Detect which cell encompasses the target text, then output its (x, y) center coordinate. 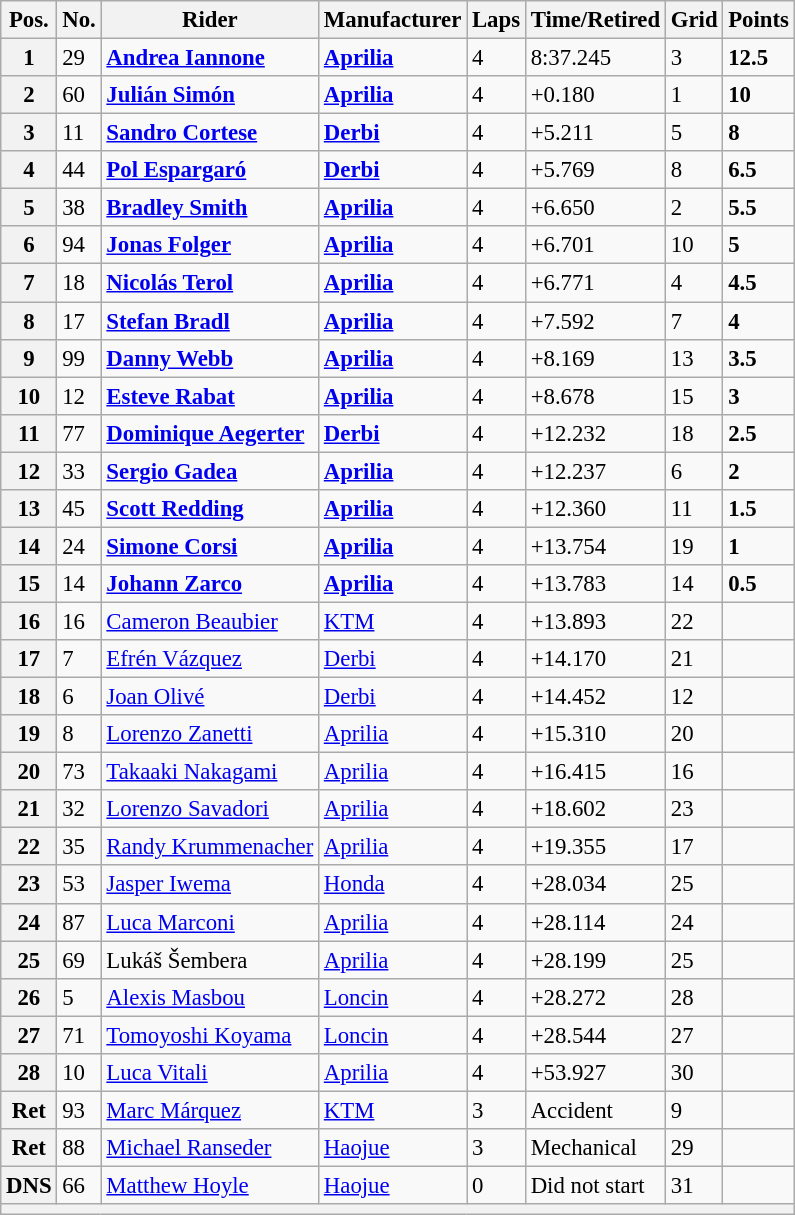
Lukáš Šembera (210, 960)
60 (79, 95)
Laps (496, 20)
+18.602 (595, 809)
Scott Redding (210, 509)
Danny Webb (210, 358)
5.5 (758, 208)
4.5 (758, 283)
Simone Corsi (210, 546)
Efrén Vázquez (210, 659)
Matthew Hoyle (210, 1185)
Esteve Rabat (210, 396)
Michael Ranseder (210, 1148)
94 (79, 245)
+5.769 (595, 170)
45 (79, 509)
Marc Márquez (210, 1110)
33 (79, 471)
0.5 (758, 584)
99 (79, 358)
Bradley Smith (210, 208)
+53.927 (595, 1073)
+28.199 (595, 960)
+12.360 (595, 509)
Alexis Masbou (210, 997)
93 (79, 1110)
No. (79, 20)
88 (79, 1148)
Time/Retired (595, 20)
35 (79, 847)
Tomoyoshi Koyama (210, 1035)
+0.180 (595, 95)
Sandro Cortese (210, 133)
Did not start (595, 1185)
2.5 (758, 433)
+5.211 (595, 133)
3.5 (758, 358)
+16.415 (595, 772)
Grid (694, 20)
+6.650 (595, 208)
66 (79, 1185)
+7.592 (595, 321)
Sergio Gadea (210, 471)
+8.678 (595, 396)
71 (79, 1035)
Jasper Iwema (210, 885)
Joan Olivé (210, 697)
+28.114 (595, 922)
Dominique Aegerter (210, 433)
+6.771 (595, 283)
Takaaki Nakagami (210, 772)
31 (694, 1185)
Andrea Iannone (210, 58)
69 (79, 960)
32 (79, 809)
Luca Vitali (210, 1073)
Manufacturer (393, 20)
+19.355 (595, 847)
Rider (210, 20)
0 (496, 1185)
6.5 (758, 170)
Points (758, 20)
+15.310 (595, 734)
Cameron Beaubier (210, 621)
Lorenzo Zanetti (210, 734)
+13.754 (595, 546)
73 (79, 772)
38 (79, 208)
Luca Marconi (210, 922)
30 (694, 1073)
Mechanical (595, 1148)
+28.272 (595, 997)
Lorenzo Savadori (210, 809)
Johann Zarco (210, 584)
+12.237 (595, 471)
+13.783 (595, 584)
Nicolás Terol (210, 283)
12.5 (758, 58)
44 (79, 170)
Honda (393, 885)
53 (79, 885)
Stefan Bradl (210, 321)
+13.893 (595, 621)
+12.232 (595, 433)
Randy Krummenacher (210, 847)
+28.034 (595, 885)
Jonas Folger (210, 245)
Accident (595, 1110)
Pos. (29, 20)
+6.701 (595, 245)
8:37.245 (595, 58)
+28.544 (595, 1035)
77 (79, 433)
+14.170 (595, 659)
+14.452 (595, 697)
DNS (29, 1185)
Pol Espargaró (210, 170)
87 (79, 922)
1.5 (758, 509)
Julián Simón (210, 95)
+8.169 (595, 358)
26 (29, 997)
